Identify which cell holds the provided text, then report its [x, y] central coordinate. 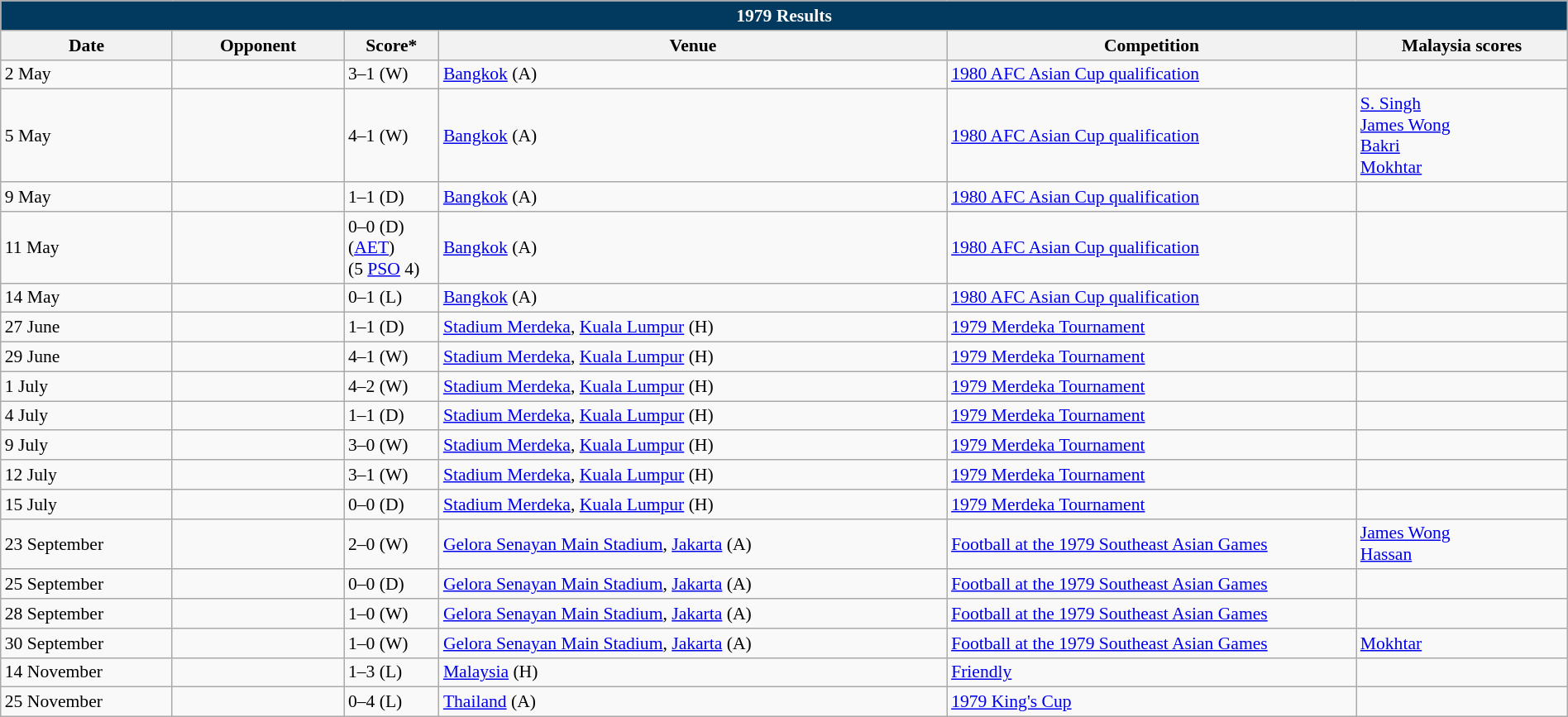
Competition [1151, 45]
12 July [87, 475]
1 July [87, 386]
25 November [87, 702]
23 September [87, 544]
9 July [87, 446]
4–2 (W) [392, 386]
28 September [87, 614]
9 May [87, 197]
4 July [87, 416]
1–3 (L) [392, 672]
15 July [87, 504]
Malaysia scores [1462, 45]
5 May [87, 136]
27 June [87, 327]
29 June [87, 357]
Thailand (A) [693, 702]
14 November [87, 672]
30 September [87, 643]
S. Singh James Wong Bakri Mokhtar [1462, 136]
11 May [87, 248]
Date [87, 45]
3–0 (W) [392, 446]
1979 King's Cup [1151, 702]
2–0 (W) [392, 544]
Friendly [1151, 672]
25 September [87, 585]
Malaysia (H) [693, 672]
2 May [87, 74]
James Wong Hassan [1462, 544]
1979 Results [784, 16]
0–1 (L) [392, 298]
0–4 (L) [392, 702]
Opponent [258, 45]
0–0 (D) (AET)(5 PSO 4) [392, 248]
14 May [87, 298]
Score* [392, 45]
Venue [693, 45]
Mokhtar [1462, 643]
